Identify which cell holds the provided text, then report its [X, Y] central coordinate. 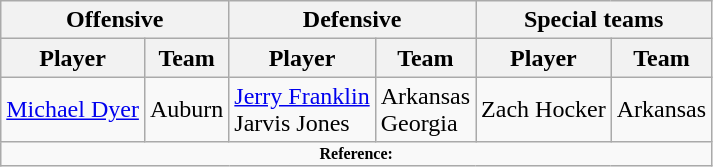
Reference: [356, 154]
Auburn [186, 110]
Offensive [115, 20]
Zach Hocker [544, 110]
Michael Dyer [73, 110]
Arkansas [661, 110]
Jerry FranklinJarvis Jones [302, 110]
ArkansasGeorgia [425, 110]
Defensive [352, 20]
Special teams [594, 20]
